Search for the cell housing the specified text and yield its (X, Y) center coordinate. 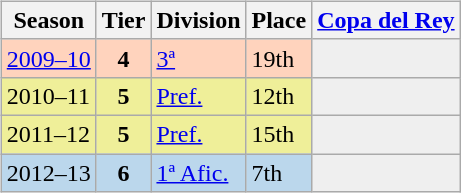
19th (279, 58)
6 (124, 173)
2010–11 (48, 96)
Season (48, 20)
15th (279, 134)
2011–12 (48, 134)
2012–13 (48, 173)
Tier (124, 20)
2009–10 (48, 58)
7th (279, 173)
Place (279, 20)
Division (198, 20)
1ª Afic. (198, 173)
3ª (198, 58)
4 (124, 58)
Copa del Rey (386, 20)
12th (279, 96)
